Return (x, y) of the center of cell containing provided text 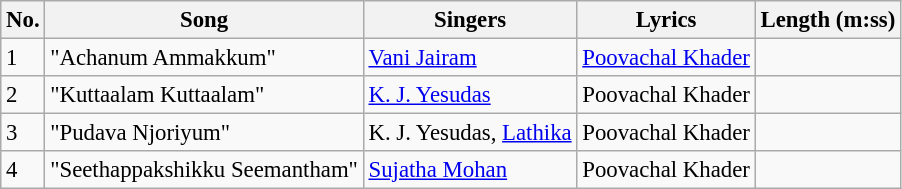
"Kuttaalam Kuttaalam" (204, 95)
2 (23, 95)
Sujatha Mohan (470, 170)
1 (23, 58)
4 (23, 170)
Lyrics (666, 20)
Song (204, 20)
K. J. Yesudas (470, 95)
3 (23, 133)
No. (23, 20)
K. J. Yesudas, Lathika (470, 133)
"Seethappakshikku Seemantham" (204, 170)
"Pudava Njoriyum" (204, 133)
"Achanum Ammakkum" (204, 58)
Length (m:ss) (828, 20)
Vani Jairam (470, 58)
Singers (470, 20)
